Identify which cell holds the provided text, then report its (X, Y) central coordinate. 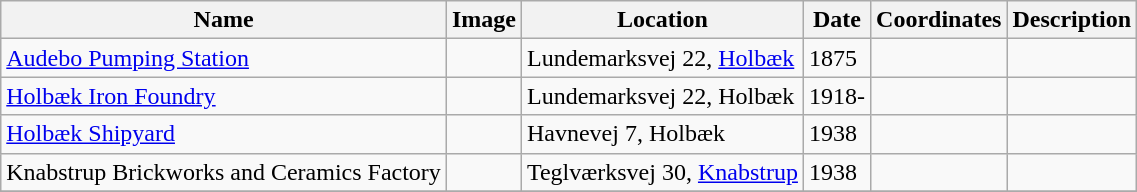
Coordinates (939, 20)
1875 (836, 58)
Name (224, 20)
Holbæk Shipyard (224, 134)
1918- (836, 96)
Audebo Pumping Station (224, 58)
Holbæk Iron Foundry (224, 96)
Location (662, 20)
Description (1072, 20)
Teglværksvej 30, Knabstrup (662, 172)
Havnevej 7, Holbæk (662, 134)
Image (484, 20)
Knabstrup Brickworks and Ceramics Factory (224, 172)
Date (836, 20)
